Return the (X, Y) coordinate for the center point of the cell that contains the specified text.  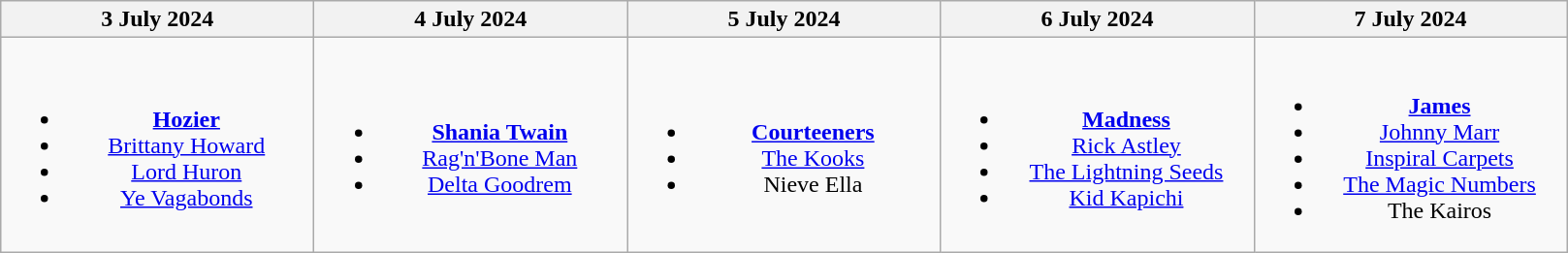
Shania TwainRag'n'Bone ManDelta Goodrem (471, 145)
MadnessRick AstleyThe Lightning SeedsKid Kapichi (1098, 145)
3 July 2024 (157, 19)
4 July 2024 (471, 19)
CourteenersThe KooksNieve Ella (784, 145)
James Johnny MarrInspiral CarpetsThe Magic NumbersThe Kairos (1410, 145)
7 July 2024 (1410, 19)
5 July 2024 (784, 19)
HozierBrittany HowardLord HuronYe Vagabonds (157, 145)
6 July 2024 (1098, 19)
